Extract the [X, Y] coordinate from the center of the cell holding the provided text.  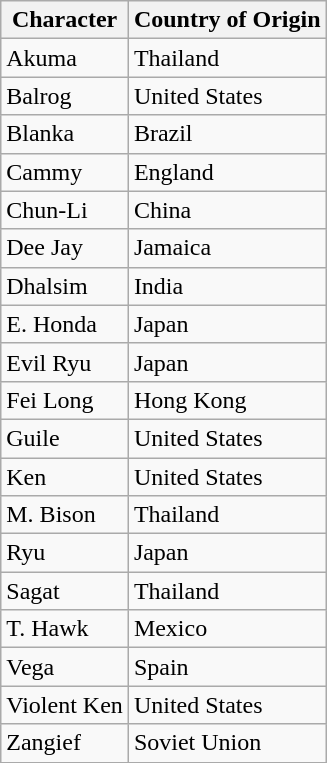
India [227, 286]
T. Hawk [65, 629]
England [227, 172]
Country of Origin [227, 20]
Chun-Li [65, 210]
E. Honda [65, 324]
Blanka [65, 134]
Mexico [227, 629]
Vega [65, 667]
Dhalsim [65, 286]
Balrog [65, 96]
Jamaica [227, 248]
Guile [65, 438]
Character [65, 20]
Ryu [65, 553]
Hong Kong [227, 400]
Cammy [65, 172]
Akuma [65, 58]
Soviet Union [227, 743]
Evil Ryu [65, 362]
Zangief [65, 743]
Ken [65, 477]
Spain [227, 667]
M. Bison [65, 515]
Sagat [65, 591]
Fei Long [65, 400]
Violent Ken [65, 705]
Brazil [227, 134]
China [227, 210]
Dee Jay [65, 248]
